Detect which cell encompasses the target text, then output its (X, Y) center coordinate. 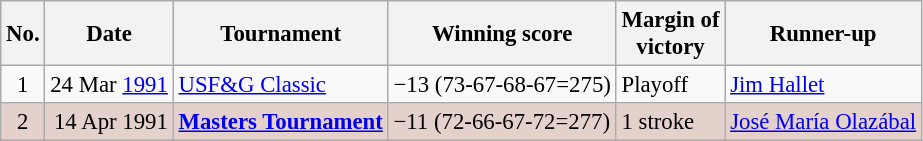
Playoff (670, 85)
Jim Hallet (824, 85)
24 Mar 1991 (109, 85)
2 (23, 122)
José María Olazábal (824, 122)
Masters Tournament (280, 122)
Winning score (502, 34)
Tournament (280, 34)
14 Apr 1991 (109, 122)
−13 (73-67-68-67=275) (502, 85)
No. (23, 34)
Date (109, 34)
1 stroke (670, 122)
Margin ofvictory (670, 34)
1 (23, 85)
USF&G Classic (280, 85)
Runner-up (824, 34)
−11 (72-66-67-72=277) (502, 122)
